Return [x, y] of the center of cell containing provided text 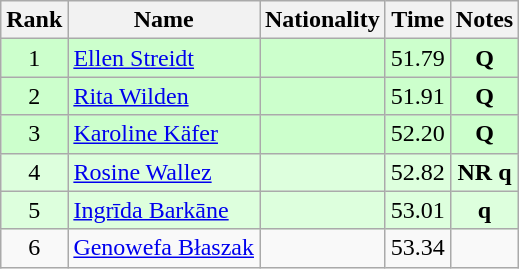
Time [418, 20]
q [484, 210]
Rank [34, 20]
6 [34, 248]
53.34 [418, 248]
2 [34, 96]
52.82 [418, 172]
Karoline Käfer [164, 134]
52.20 [418, 134]
3 [34, 134]
51.79 [418, 58]
Ingrīda Barkāne [164, 210]
NR q [484, 172]
Genowefa Błaszak [164, 248]
Rosine Wallez [164, 172]
Notes [484, 20]
Nationality [323, 20]
5 [34, 210]
1 [34, 58]
4 [34, 172]
Rita Wilden [164, 96]
Name [164, 20]
Ellen Streidt [164, 58]
51.91 [418, 96]
53.01 [418, 210]
